From the cell containing the given text, extract its center point as [x, y] coordinate. 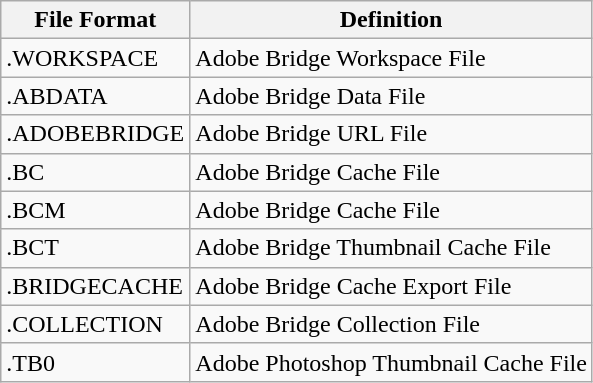
Adobe Bridge Workspace File [392, 58]
.BCT [96, 248]
.ABDATA [96, 96]
.ADOBEBRIDGE [96, 134]
Adobe Bridge URL File [392, 134]
.WORKSPACE [96, 58]
.BCM [96, 210]
File Format [96, 20]
Adobe Bridge Thumbnail Cache File [392, 248]
.BC [96, 172]
Adobe Bridge Data File [392, 96]
Adobe Photoshop Thumbnail Cache File [392, 362]
.COLLECTION [96, 324]
.BRIDGECACHE [96, 286]
.TB0 [96, 362]
Adobe Bridge Cache Export File [392, 286]
Definition [392, 20]
Adobe Bridge Collection File [392, 324]
